Determine the (X, Y) coordinate at the center of the cell enclosing the given text.  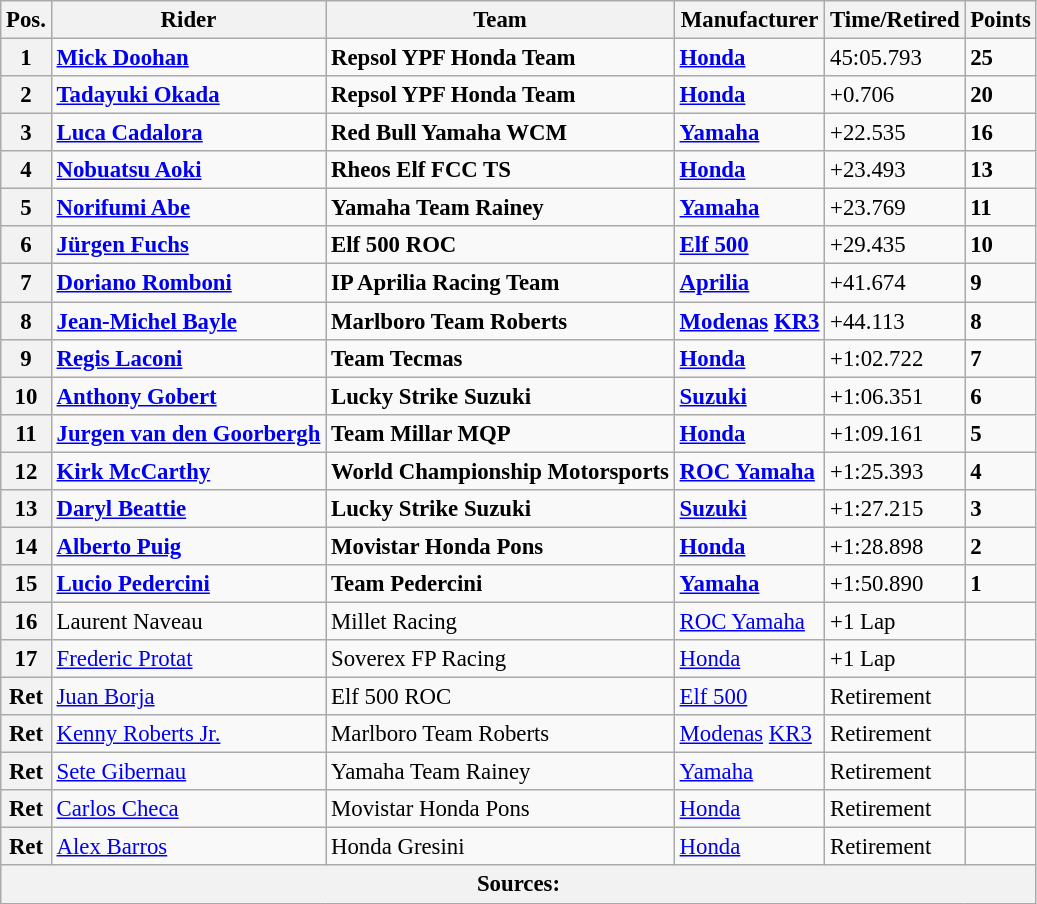
+23.769 (895, 208)
Pos. (26, 20)
Frederic Protat (188, 659)
Red Bull Yamaha WCM (500, 133)
Team Millar MQP (500, 433)
Carlos Checa (188, 809)
Norifumi Abe (188, 208)
Nobuatsu Aoki (188, 170)
Sources: (518, 885)
Lucio Pedercini (188, 584)
Points (1000, 20)
15 (26, 584)
Manufacturer (749, 20)
+1:06.351 (895, 396)
Alex Barros (188, 847)
Rheos Elf FCC TS (500, 170)
45:05.793 (895, 58)
Jürgen Fuchs (188, 245)
+1:27.215 (895, 509)
+1:50.890 (895, 584)
Luca Cadalora (188, 133)
+23.493 (895, 170)
Jean-Michel Bayle (188, 321)
Mick Doohan (188, 58)
Anthony Gobert (188, 396)
Daryl Beattie (188, 509)
12 (26, 471)
Alberto Puig (188, 546)
Millet Racing (500, 621)
+1:02.722 (895, 358)
Soverex FP Racing (500, 659)
14 (26, 546)
+41.674 (895, 283)
+22.535 (895, 133)
Tadayuki Okada (188, 95)
Sete Gibernau (188, 772)
20 (1000, 95)
+1:25.393 (895, 471)
+0.706 (895, 95)
Team (500, 20)
17 (26, 659)
Doriano Romboni (188, 283)
Team Pedercini (500, 584)
+29.435 (895, 245)
+1:28.898 (895, 546)
World Championship Motorsports (500, 471)
Kirk McCarthy (188, 471)
Juan Borja (188, 697)
Rider (188, 20)
Time/Retired (895, 20)
Honda Gresini (500, 847)
Team Tecmas (500, 358)
+1:09.161 (895, 433)
25 (1000, 58)
Kenny Roberts Jr. (188, 734)
Jurgen van den Goorbergh (188, 433)
IP Aprilia Racing Team (500, 283)
Laurent Naveau (188, 621)
Regis Laconi (188, 358)
+44.113 (895, 321)
Aprilia (749, 283)
